Provide the [x, y] coordinate of the cell's center where the given text is located.  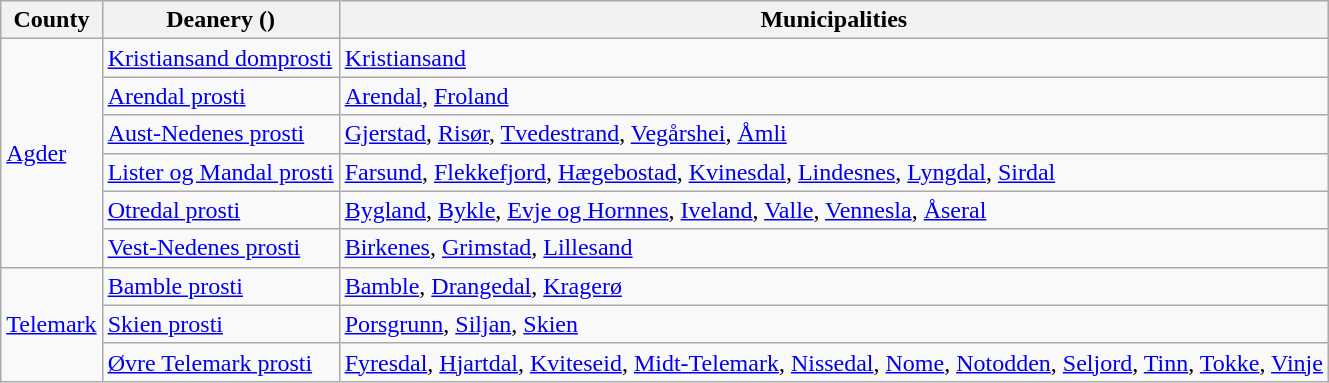
Kristiansand domprosti [220, 58]
Agder [52, 153]
Porsgrunn, Siljan, Skien [834, 324]
Arendal prosti [220, 96]
Otredal prosti [220, 210]
Lister og Mandal prosti [220, 172]
Skien prosti [220, 324]
Municipalities [834, 20]
Aust-Nedenes prosti [220, 134]
Telemark [52, 324]
Bamble prosti [220, 286]
Farsund, Flekkefjord, Hægebostad, Kvinesdal, Lindesnes, Lyngdal, Sirdal [834, 172]
County [52, 20]
Arendal, Froland [834, 96]
Kristiansand [834, 58]
Deanery () [220, 20]
Bamble, Drangedal, Kragerø [834, 286]
Birkenes, Grimstad, Lillesand [834, 248]
Gjerstad, Risør, Tvedestrand, Vegårshei, Åmli [834, 134]
Fyresdal, Hjartdal, Kviteseid, Midt-Telemark, Nissedal, Nome, Notodden, Seljord, Tinn, Tokke, Vinje [834, 362]
Vest-Nedenes prosti [220, 248]
Øvre Telemark prosti [220, 362]
Bygland, Bykle, Evje og Hornnes, Iveland, Valle, Vennesla, Åseral [834, 210]
